Output the [x, y] coordinate of the center of the cell containing the given text.  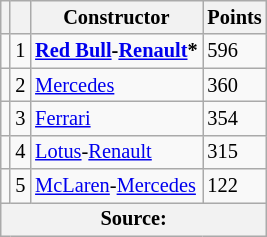
122 [235, 186]
5 [20, 186]
2 [20, 85]
360 [235, 85]
596 [235, 51]
Source: [134, 219]
Ferrari [116, 118]
Points [235, 17]
354 [235, 118]
Red Bull-Renault* [116, 51]
Mercedes [116, 85]
Constructor [116, 17]
4 [20, 152]
McLaren-Mercedes [116, 186]
1 [20, 51]
Lotus-Renault [116, 152]
315 [235, 152]
3 [20, 118]
